Return (x, y) of the center of cell containing provided text 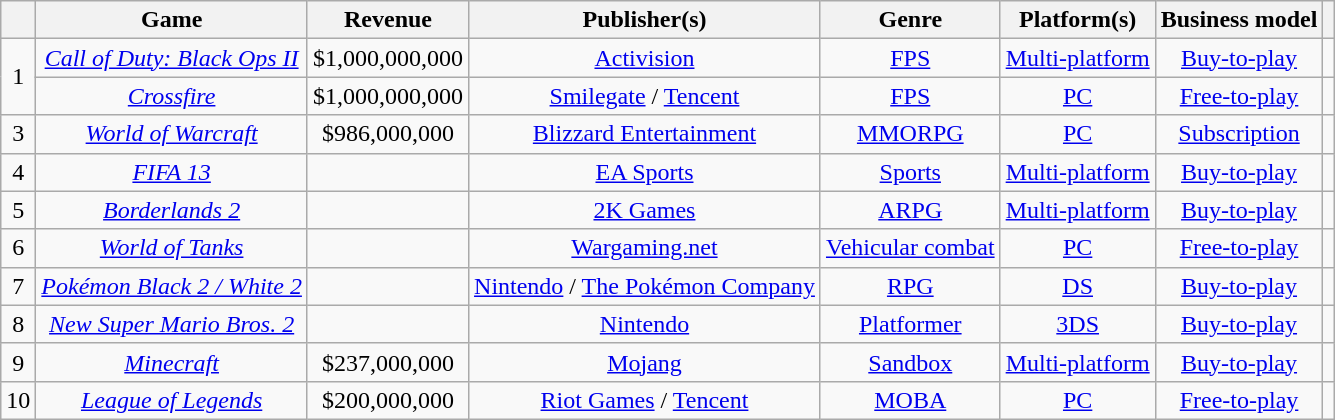
Wargaming.net (645, 248)
Vehicular combat (910, 248)
Nintendo / The Pokémon Company (645, 286)
3DS (1078, 324)
Crossfire (172, 96)
Smilegate / Tencent (645, 96)
7 (18, 286)
$200,000,000 (388, 400)
$237,000,000 (388, 362)
Game (172, 20)
MOBA (910, 400)
Nintendo (645, 324)
3 (18, 134)
Call of Duty: Black Ops II (172, 58)
Sandbox (910, 362)
Revenue (388, 20)
5 (18, 210)
4 (18, 172)
EA Sports (645, 172)
Minecraft (172, 362)
Publisher(s) (645, 20)
League of Legends (172, 400)
$986,000,000 (388, 134)
World of Warcraft (172, 134)
DS (1078, 286)
Riot Games / Tencent (645, 400)
1 (18, 77)
Platformer (910, 324)
9 (18, 362)
10 (18, 400)
FIFA 13 (172, 172)
Platform(s) (1078, 20)
Pokémon Black 2 / White 2 (172, 286)
World of Tanks (172, 248)
2K Games (645, 210)
Activision (645, 58)
Blizzard Entertainment (645, 134)
Mojang (645, 362)
Subscription (1239, 134)
MMORPG (910, 134)
Business model (1239, 20)
RPG (910, 286)
Borderlands 2 (172, 210)
New Super Mario Bros. 2 (172, 324)
ARPG (910, 210)
Sports (910, 172)
6 (18, 248)
Genre (910, 20)
8 (18, 324)
